Return the [x, y] coordinate for the center point of the cell that contains the specified text.  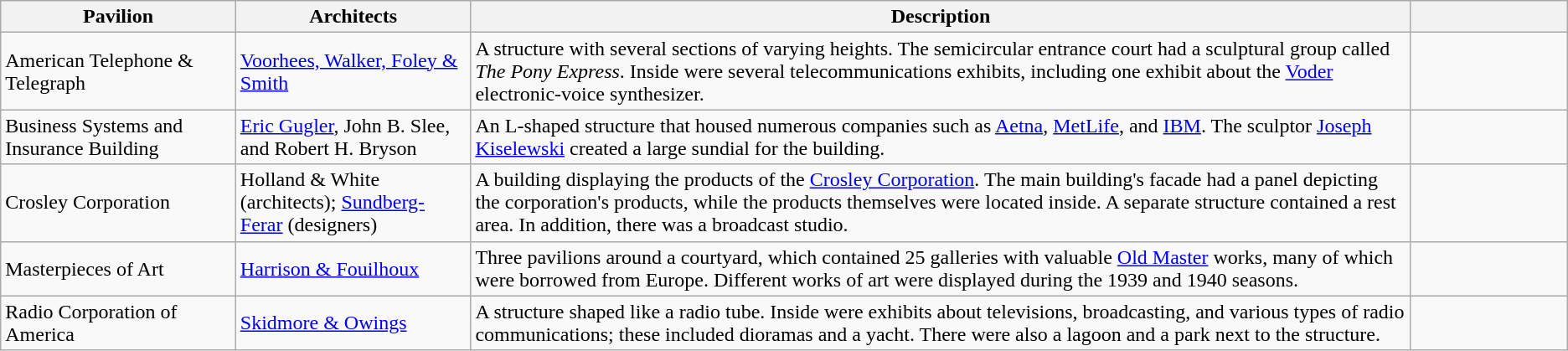
American Telephone & Telegraph [119, 71]
Eric Gugler, John B. Slee, and Robert H. Bryson [353, 137]
Radio Corporation of America [119, 323]
Business Systems and Insurance Building [119, 137]
Harrison & Fouilhoux [353, 268]
Pavilion [119, 17]
Architects [353, 17]
Description [941, 17]
Skidmore & Owings [353, 323]
Voorhees, Walker, Foley & Smith [353, 71]
Masterpieces of Art [119, 268]
Holland & White (architects); Sundberg-Ferar (designers) [353, 203]
Crosley Corporation [119, 203]
